From the cell containing the given text, extract its center point as (x, y) coordinate. 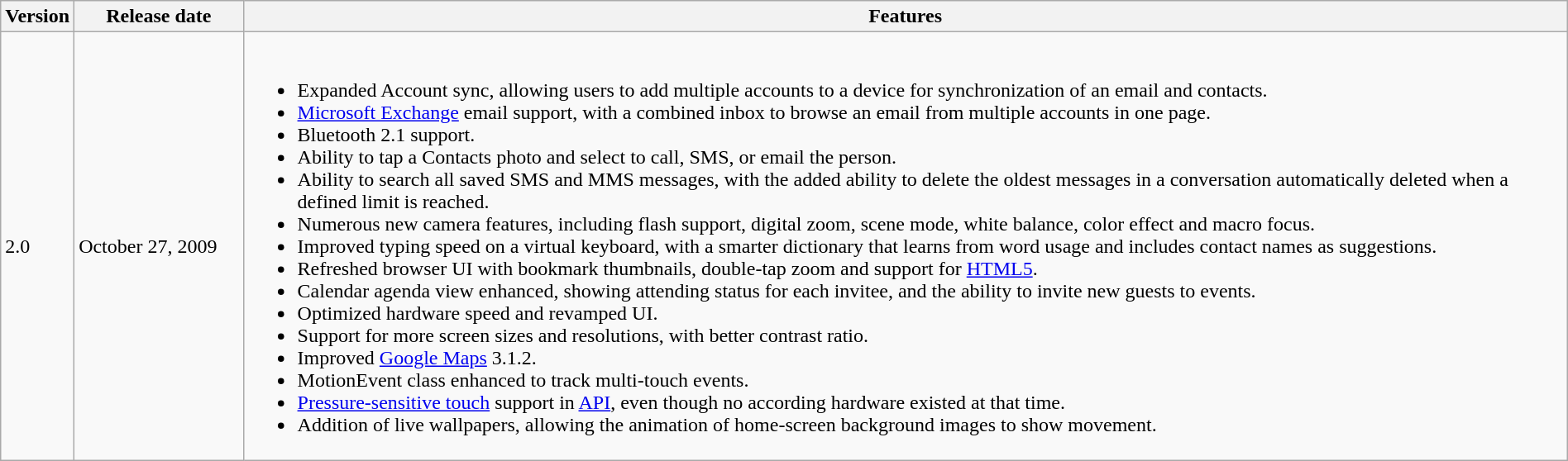
Version (38, 17)
Features (905, 17)
Release date (159, 17)
2.0 (38, 246)
October 27, 2009 (159, 246)
